Search for the cell housing the specified text and yield its (X, Y) center coordinate. 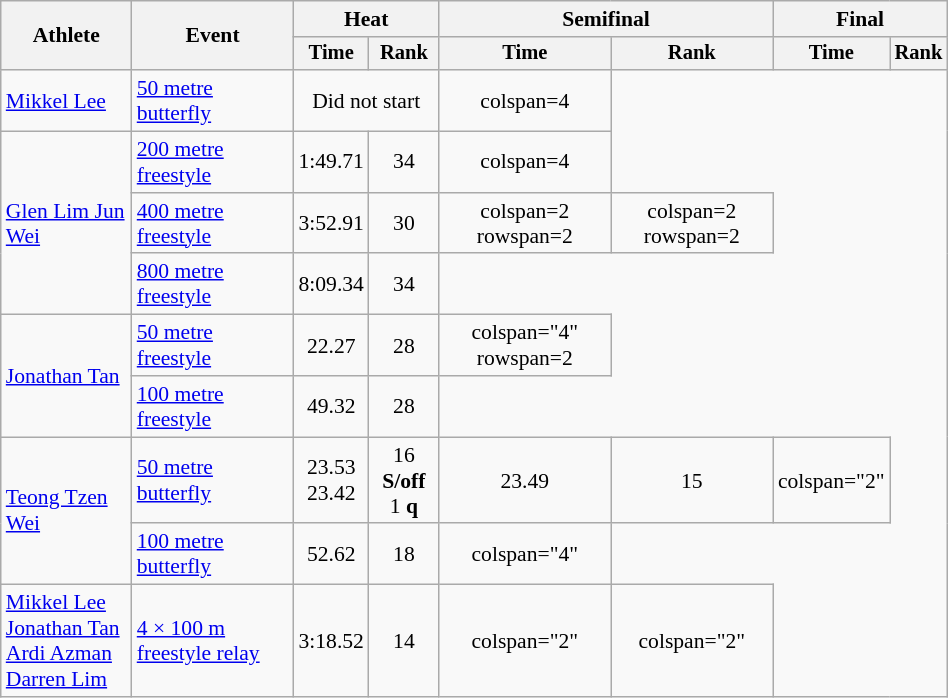
14 (404, 641)
Event (213, 36)
30 (404, 224)
100 metre freestyle (213, 406)
Glen Lim Jun Wei (66, 224)
Did not start (366, 100)
400 metre freestyle (213, 224)
colspan="4" rowspan=2 (525, 346)
22.27 (330, 346)
49.32 (330, 406)
4 × 100 m freestyle relay (213, 641)
18 (404, 554)
3:52.91 (330, 224)
100 metre butterfly (213, 554)
800 metre freestyle (213, 284)
Final (860, 19)
Semifinal (606, 19)
Athlete (66, 36)
colspan="4" (525, 554)
15 (692, 480)
Mikkel Lee (66, 100)
Heat (366, 19)
Jonathan Tan (66, 376)
50 metre freestyle (213, 346)
16 S/off1 q (404, 480)
23.5323.42 (330, 480)
Mikkel LeeJonathan TanArdi AzmanDarren Lim (66, 641)
Teong Tzen Wei (66, 511)
52.62 (330, 554)
23.49 (525, 480)
8:09.34 (330, 284)
200 metre freestyle (213, 162)
1:49.71 (330, 162)
3:18.52 (330, 641)
